Identify which cell holds the provided text, then report its (x, y) central coordinate. 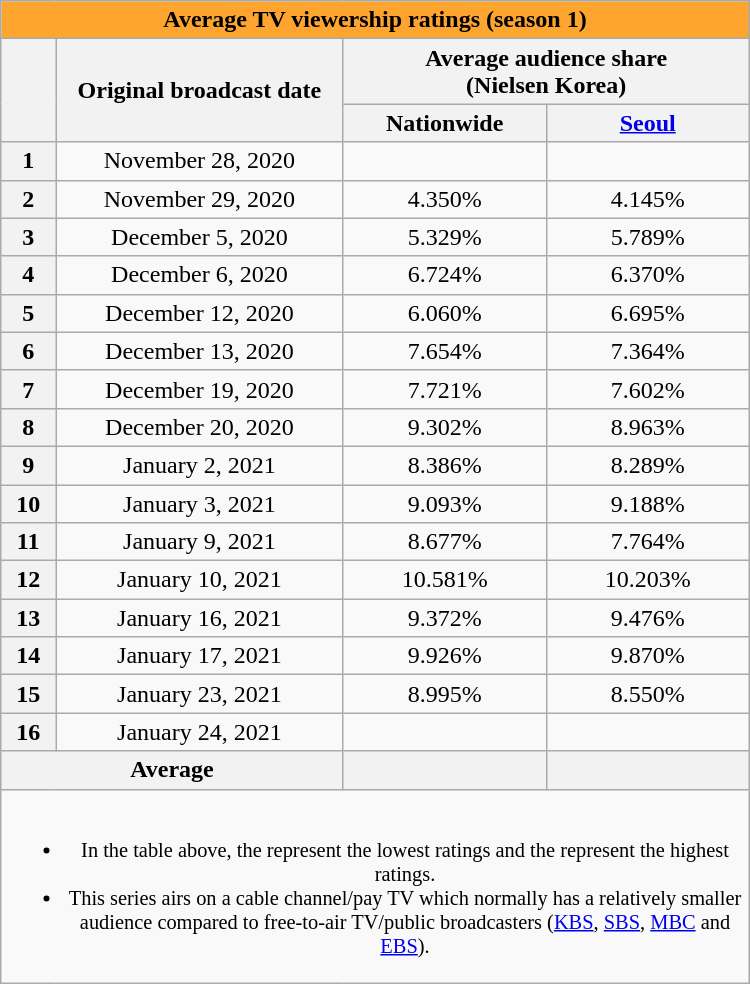
13 (28, 618)
January 10, 2021 (200, 580)
10 (28, 503)
6.370% (648, 275)
December 19, 2020 (200, 389)
7.721% (444, 389)
1 (28, 161)
6.060% (444, 313)
7.364% (648, 351)
14 (28, 656)
4.145% (648, 199)
January 16, 2021 (200, 618)
Average audience share(Nielsen Korea) (546, 72)
12 (28, 580)
11 (28, 542)
3 (28, 237)
9.093% (444, 503)
December 6, 2020 (200, 275)
January 17, 2021 (200, 656)
8 (28, 427)
November 29, 2020 (200, 199)
5.329% (444, 237)
January 2, 2021 (200, 465)
Average (172, 770)
9.188% (648, 503)
6.695% (648, 313)
December 20, 2020 (200, 427)
8.289% (648, 465)
December 13, 2020 (200, 351)
Nationwide (444, 123)
7 (28, 389)
8.677% (444, 542)
December 12, 2020 (200, 313)
Seoul (648, 123)
November 28, 2020 (200, 161)
9.476% (648, 618)
7.764% (648, 542)
January 24, 2021 (200, 732)
January 9, 2021 (200, 542)
6.724% (444, 275)
7.654% (444, 351)
7.602% (648, 389)
8.386% (444, 465)
December 5, 2020 (200, 237)
8.963% (648, 427)
4 (28, 275)
8.550% (648, 694)
January 3, 2021 (200, 503)
Average TV viewership ratings (season 1) (375, 20)
2 (28, 199)
January 23, 2021 (200, 694)
9 (28, 465)
4.350% (444, 199)
9.926% (444, 656)
5.789% (648, 237)
8.995% (444, 694)
16 (28, 732)
5 (28, 313)
15 (28, 694)
9.302% (444, 427)
9.870% (648, 656)
Original broadcast date (200, 90)
10.581% (444, 580)
10.203% (648, 580)
9.372% (444, 618)
6 (28, 351)
